Find where the given text appears and provide that cell's center as [X, Y] coordinate. 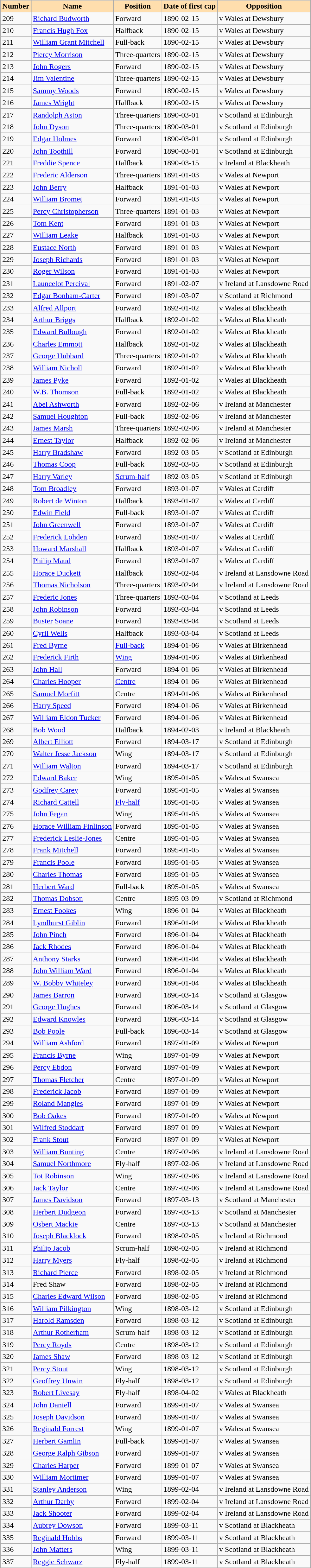
John Hall [72, 669]
272 [16, 778]
Ernest Fookes [72, 910]
336 [16, 1550]
215 [16, 91]
Harry Speed [72, 705]
295 [16, 1055]
Position [138, 6]
Buster Soane [72, 621]
Philip Jacob [72, 1248]
313 [16, 1272]
Robert de Winton [72, 500]
305 [16, 1176]
302 [16, 1140]
Charles Hooper [72, 681]
Frederick Leslie-Jones [72, 838]
255 [16, 573]
Thomas Fletcher [72, 1079]
254 [16, 561]
233 [16, 308]
Albert Elliott [72, 742]
William Bunting [72, 1152]
294 [16, 1043]
Percy Stout [72, 1369]
287 [16, 959]
James Pyke [72, 380]
319 [16, 1345]
William Nicholl [72, 368]
300 [16, 1115]
William Mortimer [72, 1477]
217 [16, 115]
236 [16, 344]
Tot Robinson [72, 1176]
308 [16, 1212]
1891-02-07 [190, 284]
Thomas Nicholson [72, 585]
Richard Cattell [72, 802]
Joseph Davidson [72, 1417]
Francis Poole [72, 862]
325 [16, 1417]
Thomas Dobson [72, 898]
Robert Livesay [72, 1393]
Fred Shaw [72, 1284]
243 [16, 428]
271 [16, 766]
Charles Thomas [72, 874]
Roger Wilson [72, 271]
Percy Christopherson [72, 211]
Frederick Lohden [72, 537]
237 [16, 356]
John William Ward [72, 971]
248 [16, 488]
222 [16, 175]
278 [16, 850]
James Marsh [72, 428]
234 [16, 320]
242 [16, 416]
Charles Harper [72, 1465]
326 [16, 1429]
Tom Broadley [72, 488]
Stanley Anderson [72, 1489]
231 [16, 284]
275 [16, 814]
309 [16, 1224]
John Toothill [72, 151]
289 [16, 983]
William Ashford [72, 1043]
290 [16, 995]
Samuel Houghton [72, 416]
Edward Bullough [72, 332]
212 [16, 54]
James Shaw [72, 1357]
Wilfred Stoddart [72, 1128]
Osbert Mackie [72, 1224]
297 [16, 1079]
William Leake [72, 235]
277 [16, 838]
Frederick Jacob [72, 1091]
267 [16, 717]
Harry Bradshaw [72, 452]
258 [16, 609]
Francis Hugh Fox [72, 30]
246 [16, 464]
William Pilkington [72, 1309]
321 [16, 1369]
Fred Byrne [72, 645]
261 [16, 645]
John Rogers [72, 67]
328 [16, 1453]
229 [16, 259]
Herbert Ward [72, 886]
235 [16, 332]
270 [16, 754]
1895-03-09 [190, 898]
327 [16, 1441]
John Berry [72, 187]
Frederick Firth [72, 657]
256 [16, 585]
George Ralph Gibson [72, 1453]
333 [16, 1514]
265 [16, 693]
241 [16, 404]
Joseph Blacklock [72, 1236]
Frank Stout [72, 1140]
Reginald Hobbs [72, 1538]
Randolph Aston [72, 115]
James Barron [72, 995]
324 [16, 1405]
260 [16, 633]
214 [16, 79]
335 [16, 1538]
318 [16, 1333]
Percy Ebdon [72, 1067]
320 [16, 1357]
John Dyson [72, 127]
282 [16, 898]
William Walton [72, 766]
224 [16, 199]
253 [16, 549]
Jack Rhodes [72, 947]
323 [16, 1393]
330 [16, 1477]
276 [16, 826]
Charles Edward Wilson [72, 1296]
Francis Byrne [72, 1055]
William Bromet [72, 199]
Number [16, 6]
Alfred Allport [72, 308]
Abel Ashworth [72, 404]
303 [16, 1152]
279 [16, 862]
Herbert Gamlin [72, 1441]
Harry Varley [72, 476]
Edgar Bonham-Carter [72, 296]
Jack Shooter [72, 1514]
1891-03-07 [190, 296]
273 [16, 790]
Bob Oakes [72, 1115]
Charles Emmott [72, 344]
288 [16, 971]
263 [16, 669]
332 [16, 1501]
Tom Kent [72, 223]
240 [16, 392]
281 [16, 886]
334 [16, 1526]
Harold Ramsden [72, 1321]
John Daniell [72, 1405]
317 [16, 1321]
Freddie Spence [72, 163]
Philip Maud [72, 561]
337 [16, 1562]
Name [72, 6]
262 [16, 657]
John Greenwell [72, 525]
Godfrey Carey [72, 790]
232 [16, 296]
James Davidson [72, 1200]
Horace Duckett [72, 573]
Herbert Dudgeon [72, 1212]
Walter Jesse Jackson [72, 754]
220 [16, 151]
315 [16, 1296]
Harry Myers [72, 1260]
Launcelot Percival [72, 284]
Thomas Coop [72, 464]
219 [16, 139]
301 [16, 1128]
296 [16, 1067]
Frederic Alderson [72, 175]
Frederic Jones [72, 597]
310 [16, 1236]
304 [16, 1164]
Samuel Northmore [72, 1164]
247 [16, 476]
Richard Pierce [72, 1272]
221 [16, 163]
252 [16, 537]
John Matters [72, 1550]
1890-03-15 [190, 163]
311 [16, 1248]
298 [16, 1091]
268 [16, 730]
Reginald Forrest [72, 1429]
George Hubbard [72, 356]
Horace William Finlinson [72, 826]
312 [16, 1260]
216 [16, 103]
251 [16, 525]
Bob Wood [72, 730]
259 [16, 621]
283 [16, 910]
211 [16, 42]
William Eldon Tucker [72, 717]
329 [16, 1465]
John Fegan [72, 814]
291 [16, 1007]
Geoffrey Unwin [72, 1381]
William Grant Mitchell [72, 42]
Percy Royds [72, 1345]
218 [16, 127]
Richard Budworth [72, 18]
Samuel Morfitt [72, 693]
331 [16, 1489]
274 [16, 802]
Cyril Wells [72, 633]
225 [16, 211]
Edwin Field [72, 513]
293 [16, 1031]
257 [16, 597]
209 [16, 18]
280 [16, 874]
306 [16, 1188]
210 [16, 30]
Edgar Holmes [72, 139]
1898-04-02 [190, 1393]
Arthur Briggs [72, 320]
W.B. Thomson [72, 392]
Piercy Morrison [72, 54]
292 [16, 1019]
238 [16, 368]
266 [16, 705]
314 [16, 1284]
227 [16, 235]
316 [16, 1309]
286 [16, 947]
269 [16, 742]
245 [16, 452]
223 [16, 187]
307 [16, 1200]
Frank Mitchell [72, 850]
Opposition [264, 6]
Edward Baker [72, 778]
264 [16, 681]
George Hughes [72, 1007]
249 [16, 500]
250 [16, 513]
Arthur Darby [72, 1501]
Sammy Woods [72, 91]
Howard Marshall [72, 549]
Arthur Rotherham [72, 1333]
Aubrey Dowson [72, 1526]
Lyndhurst Giblin [72, 923]
244 [16, 440]
Eustace North [72, 247]
299 [16, 1103]
Ernest Taylor [72, 440]
239 [16, 380]
W. Bobby Whiteley [72, 983]
James Wright [72, 103]
213 [16, 67]
230 [16, 271]
1894-02-03 [190, 730]
Joseph Richards [72, 259]
226 [16, 223]
Jim Valentine [72, 79]
Reggie Schwarz [72, 1562]
Date of first cap [190, 6]
228 [16, 247]
Anthony Starks [72, 959]
John Robinson [72, 609]
284 [16, 923]
Roland Mangles [72, 1103]
John Pinch [72, 935]
322 [16, 1381]
285 [16, 935]
Edward Knowles [72, 1019]
Jack Taylor [72, 1188]
Bob Poole [72, 1031]
